Return [X, Y] of the center of cell containing provided text 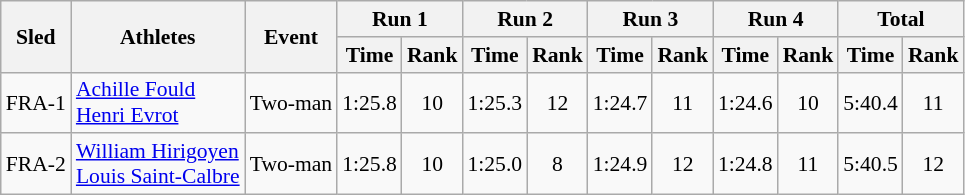
1:24.8 [746, 164]
Run 3 [650, 19]
1:25.0 [494, 164]
FRA-1 [36, 102]
1:24.9 [620, 164]
Achille FouldHenri Evrot [158, 102]
Event [292, 36]
1:24.7 [620, 102]
Sled [36, 36]
William HirigoyenLouis Saint-Calbre [158, 164]
Run 2 [524, 19]
1:25.3 [494, 102]
5:40.4 [870, 102]
8 [558, 164]
5:40.5 [870, 164]
Run 4 [776, 19]
FRA-2 [36, 164]
1:24.6 [746, 102]
Run 1 [400, 19]
Total [900, 19]
Athletes [158, 36]
